From the cell containing the given text, extract its center point as (X, Y) coordinate. 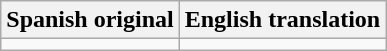
Spanish original (90, 20)
English translation (282, 20)
